For the text-containing cell, return its midpoint in (X, Y) coordinate format. 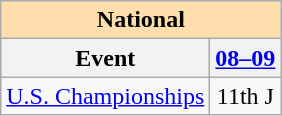
U.S. Championships (106, 96)
Event (106, 58)
National (141, 20)
08–09 (246, 58)
11th J (246, 96)
